For the text-containing cell, return its midpoint in [X, Y] coordinate format. 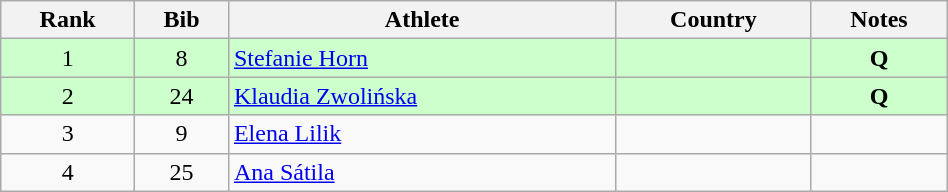
1 [68, 58]
Athlete [422, 20]
Stefanie Horn [422, 58]
Country [714, 20]
24 [182, 96]
3 [68, 134]
Klaudia Zwolińska [422, 96]
Rank [68, 20]
25 [182, 172]
Bib [182, 20]
Notes [879, 20]
Ana Sátila [422, 172]
8 [182, 58]
9 [182, 134]
Elena Lilik [422, 134]
4 [68, 172]
2 [68, 96]
